Pinpoint the cell where the given text exists, returning its [x, y] midpoint coordinate. 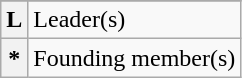
L [14, 20]
* [14, 58]
Founding member(s) [134, 58]
Leader(s) [134, 20]
